Search for the cell housing the specified text and yield its [X, Y] center coordinate. 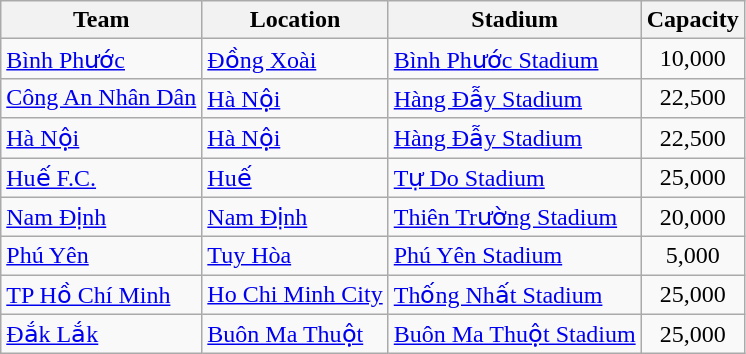
Phú Yên Stadium [514, 256]
Bình Phước Stadium [514, 59]
Huế F.C. [102, 178]
Tự Do Stadium [514, 178]
Location [295, 20]
Bình Phước [102, 59]
TP Hồ Chí Minh [102, 295]
Tuy Hòa [295, 256]
Huế [295, 178]
Buôn Ma Thuột [295, 334]
5,000 [692, 256]
Team [102, 20]
Capacity [692, 20]
Đắk Lắk [102, 334]
Công An Nhân Dân [102, 98]
Thiên Trường Stadium [514, 217]
Thống Nhất Stadium [514, 295]
Đồng Xoài [295, 59]
Phú Yên [102, 256]
10,000 [692, 59]
Buôn Ma Thuột Stadium [514, 334]
20,000 [692, 217]
Stadium [514, 20]
Ho Chi Minh City [295, 295]
